Locate the cell with the specified text and output its [x, y] center coordinate. 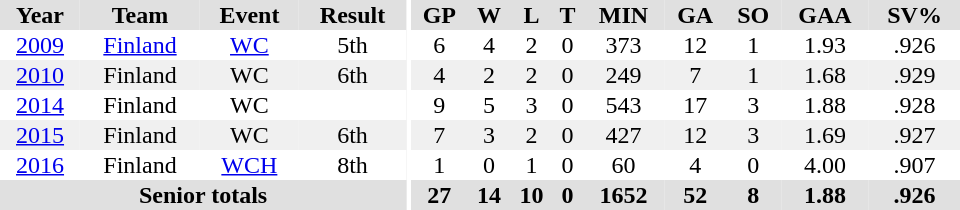
W [489, 15]
5 [489, 105]
2010 [40, 75]
373 [623, 45]
SV% [914, 15]
9 [440, 105]
427 [623, 135]
Senior totals [203, 195]
17 [696, 105]
.907 [914, 165]
14 [489, 195]
T [568, 15]
.928 [914, 105]
8th [352, 165]
27 [440, 195]
10 [531, 195]
L [531, 15]
1.68 [825, 75]
GAA [825, 15]
5th [352, 45]
GP [440, 15]
6 [440, 45]
2015 [40, 135]
543 [623, 105]
Year [40, 15]
4.00 [825, 165]
1652 [623, 195]
52 [696, 195]
2014 [40, 105]
8 [754, 195]
Event [250, 15]
.927 [914, 135]
SO [754, 15]
MIN [623, 15]
2009 [40, 45]
WCH [250, 165]
60 [623, 165]
Team [140, 15]
249 [623, 75]
2016 [40, 165]
GA [696, 15]
.929 [914, 75]
1.69 [825, 135]
Result [352, 15]
1.93 [825, 45]
